Return the (x, y) coordinate for the center point of the cell that contains the specified text.  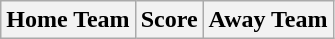
Away Team (268, 20)
Home Team (68, 20)
Score (169, 20)
